Pinpoint the cell where the given text exists, returning its (X, Y) midpoint coordinate. 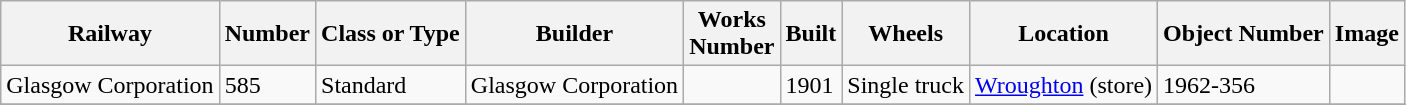
Class or Type (391, 34)
Wroughton (store) (1064, 85)
WorksNumber (732, 34)
Single truck (906, 85)
Image (1366, 34)
585 (267, 85)
1901 (811, 85)
Location (1064, 34)
Standard (391, 85)
1962-356 (1244, 85)
Builder (574, 34)
Railway (110, 34)
Object Number (1244, 34)
Number (267, 34)
Built (811, 34)
Wheels (906, 34)
